Find where the given text appears and provide that cell's center as [x, y] coordinate. 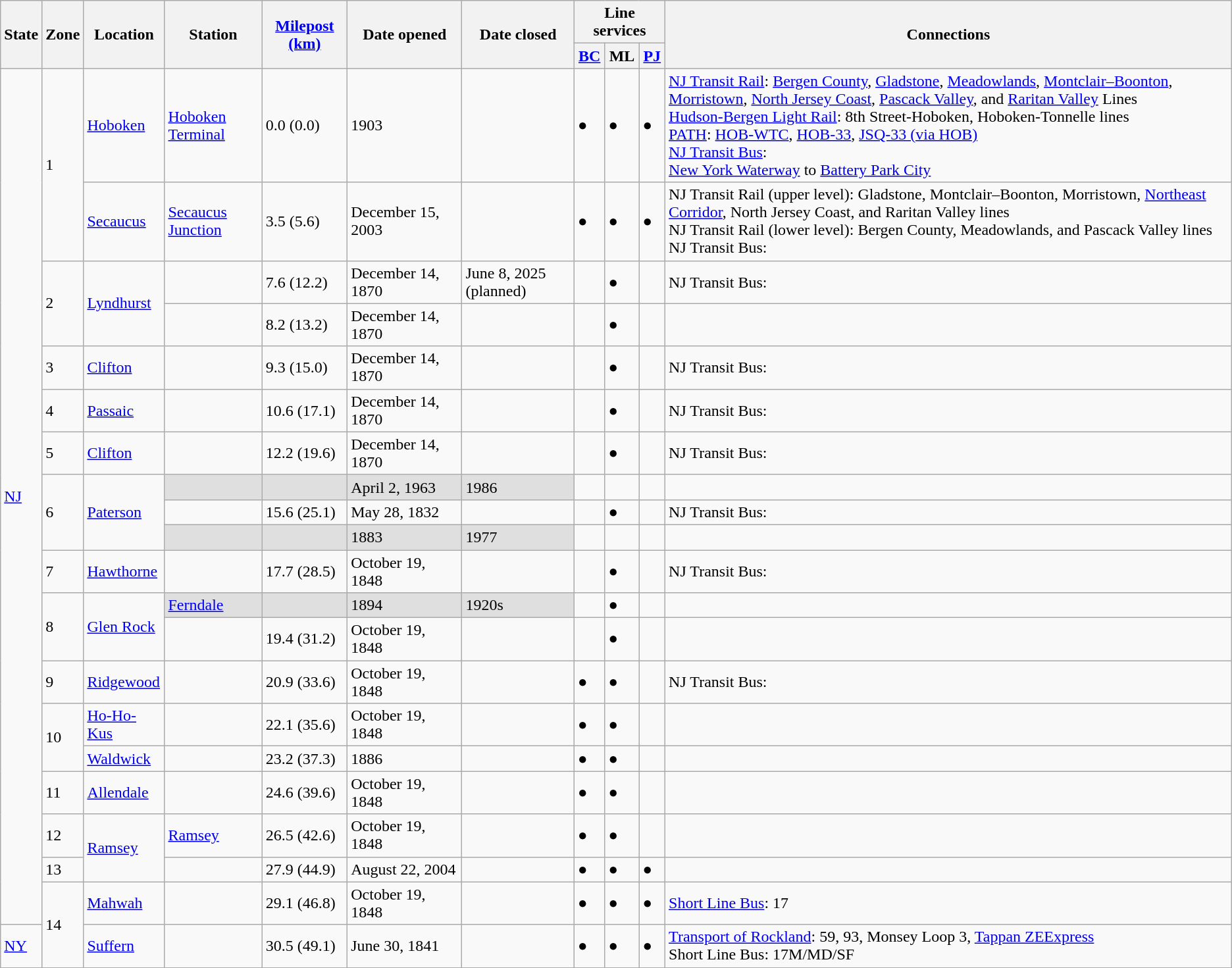
Suffern [124, 946]
PJ [652, 56]
1986 [519, 487]
Secaucus Junction [213, 221]
NJ [21, 496]
December 15, 2003 [405, 221]
15.6 (25.1) [305, 512]
Date closed [519, 34]
7.6 (12.2) [305, 282]
17.7 (28.5) [305, 571]
9 [63, 682]
Transport of Rockland: 59, 93, Monsey Loop 3, Tappan ZEExpressShort Line Bus: 17M/MD/SF [949, 946]
5 [63, 453]
Hawthorne [124, 571]
Passaic [124, 411]
7 [63, 571]
Short Line Bus: 17 [949, 903]
Ferndale [213, 605]
1894 [405, 605]
April 2, 1963 [405, 487]
20.9 (33.6) [305, 682]
14 [63, 925]
26.5 (42.6) [305, 836]
Glen Rock [124, 626]
Waldwick [124, 759]
1886 [405, 759]
6 [63, 512]
June 8, 2025 (planned) [519, 282]
29.1 (46.8) [305, 903]
12.2 (19.6) [305, 453]
30.5 (49.1) [305, 946]
June 30, 1841 [405, 946]
Mahwah [124, 903]
8 [63, 626]
4 [63, 411]
24.6 (39.6) [305, 792]
Connections [949, 34]
9.3 (15.0) [305, 367]
11 [63, 792]
Station [213, 34]
Allendale [124, 792]
22.1 (35.6) [305, 725]
12 [63, 836]
8.2 (13.2) [305, 325]
1903 [405, 125]
1920s [519, 605]
10 [63, 737]
Line services [619, 22]
2 [63, 303]
NY [21, 946]
Lyndhurst [124, 303]
ML [622, 56]
Date opened [405, 34]
Ridgewood [124, 682]
May 28, 1832 [405, 512]
August 22, 2004 [405, 869]
Paterson [124, 512]
Ho-Ho-Kus [124, 725]
27.9 (44.9) [305, 869]
Location [124, 34]
0.0 (0.0) [305, 125]
3 [63, 367]
19.4 (31.2) [305, 640]
Zone [63, 34]
3.5 (5.6) [305, 221]
Hoboken [124, 125]
Hoboken Terminal [213, 125]
1 [63, 165]
1977 [519, 537]
Milepost (km) [305, 34]
1883 [405, 537]
13 [63, 869]
BC [589, 56]
State [21, 34]
23.2 (37.3) [305, 759]
10.6 (17.1) [305, 411]
Secaucus [124, 221]
